Provide the (X, Y) coordinate of the cell's center where the given text is located.  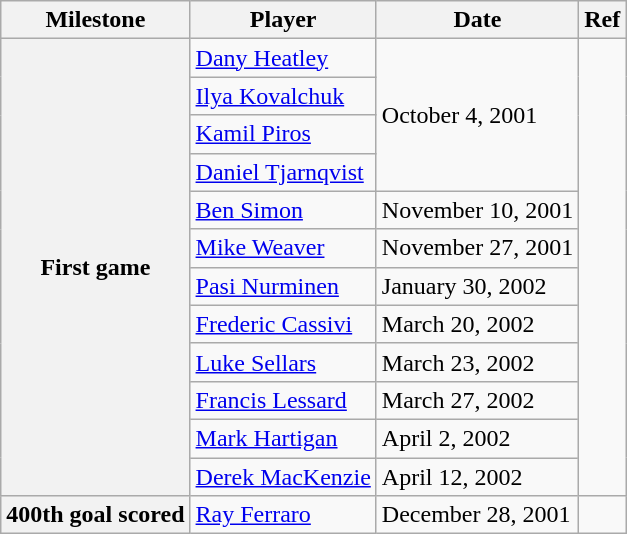
Daniel Tjarnqvist (283, 172)
Date (477, 20)
Ben Simon (283, 210)
Mark Hartigan (283, 438)
October 4, 2001 (477, 115)
March 20, 2002 (477, 324)
Kamil Piros (283, 134)
Luke Sellars (283, 362)
November 10, 2001 (477, 210)
April 2, 2002 (477, 438)
March 27, 2002 (477, 400)
Player (283, 20)
Milestone (96, 20)
Ray Ferraro (283, 515)
December 28, 2001 (477, 515)
Dany Heatley (283, 58)
Ilya Kovalchuk (283, 96)
Frederic Cassivi (283, 324)
Mike Weaver (283, 248)
Derek MacKenzie (283, 477)
March 23, 2002 (477, 362)
400th goal scored (96, 515)
Pasi Nurminen (283, 286)
April 12, 2002 (477, 477)
First game (96, 268)
Francis Lessard (283, 400)
January 30, 2002 (477, 286)
November 27, 2001 (477, 248)
Ref (602, 20)
